For the text-containing cell, return its midpoint in (X, Y) coordinate format. 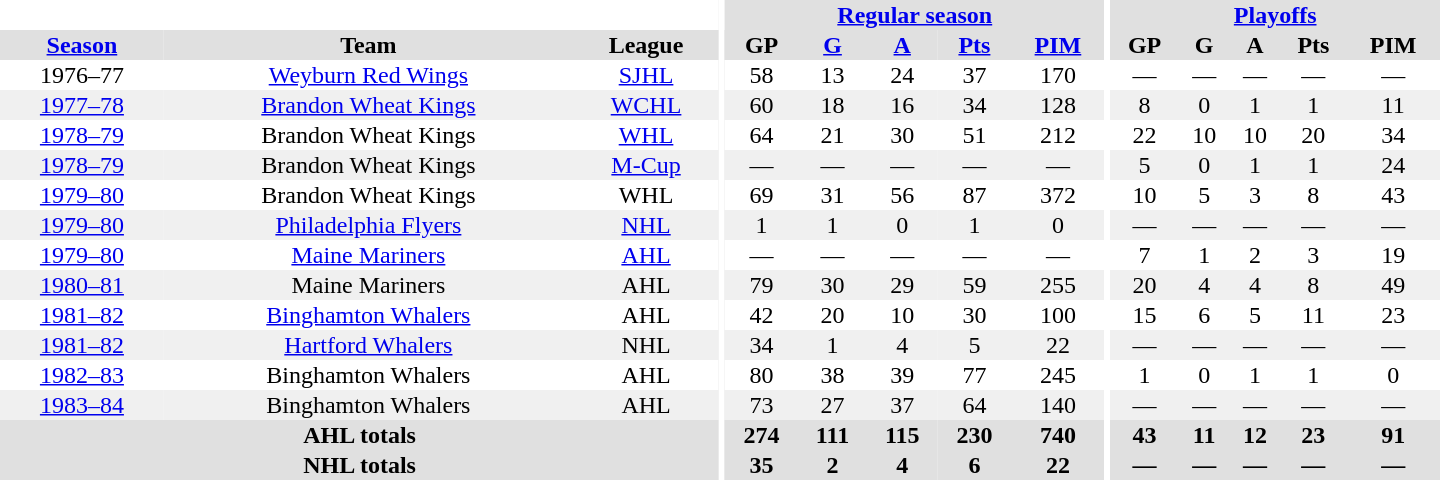
212 (1058, 135)
Philadelphia Flyers (368, 225)
1983–84 (82, 405)
38 (832, 375)
15 (1144, 315)
12 (1256, 435)
87 (974, 195)
WCHL (646, 105)
M-Cup (646, 165)
255 (1058, 285)
AHL totals (360, 435)
170 (1058, 75)
29 (902, 285)
31 (832, 195)
League (646, 45)
1977–78 (82, 105)
140 (1058, 405)
NHL totals (360, 465)
91 (1393, 435)
100 (1058, 315)
7 (1144, 255)
SJHL (646, 75)
59 (974, 285)
Weyburn Red Wings (368, 75)
79 (762, 285)
39 (902, 375)
274 (762, 435)
27 (832, 405)
128 (1058, 105)
51 (974, 135)
1976–77 (82, 75)
16 (902, 105)
245 (1058, 375)
Regular season (915, 15)
740 (1058, 435)
372 (1058, 195)
18 (832, 105)
73 (762, 405)
115 (902, 435)
21 (832, 135)
Playoffs (1275, 15)
58 (762, 75)
Hartford Whalers (368, 345)
19 (1393, 255)
111 (832, 435)
77 (974, 375)
Team (368, 45)
80 (762, 375)
Season (82, 45)
60 (762, 105)
230 (974, 435)
13 (832, 75)
56 (902, 195)
35 (762, 465)
69 (762, 195)
49 (1393, 285)
1980–81 (82, 285)
1982–83 (82, 375)
42 (762, 315)
